Identify which cell holds the provided text, then report its [x, y] central coordinate. 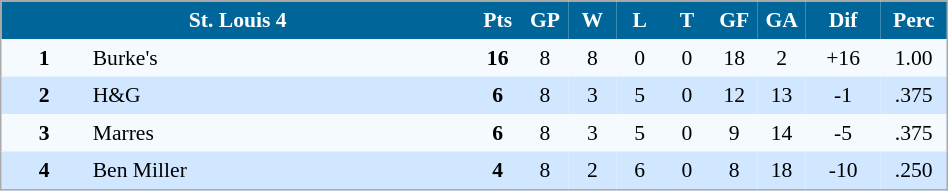
T [686, 20]
Perc [914, 20]
Pts [498, 20]
-10 [843, 171]
GF [734, 20]
.250 [914, 171]
W [592, 20]
12 [734, 95]
13 [782, 95]
Marres [280, 133]
H&G [280, 95]
1.00 [914, 58]
Dif [843, 20]
Burke's [280, 58]
L [640, 20]
+16 [843, 58]
-1 [843, 95]
Ben Miller [280, 171]
9 [734, 133]
GA [782, 20]
GP [544, 20]
-5 [843, 133]
1 [44, 58]
St. Louis 4 [238, 20]
14 [782, 133]
16 [498, 58]
